Scan for the cell matching the given text and deliver its [X, Y] coordinate at center. 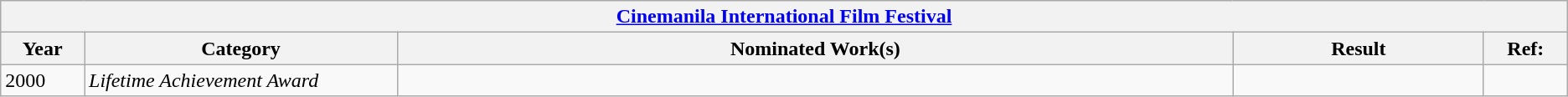
Result [1359, 48]
Lifetime Achievement Award [240, 80]
Cinemanila International Film Festival [784, 17]
Ref: [1525, 48]
2000 [43, 80]
Nominated Work(s) [816, 48]
Year [43, 48]
Category [240, 48]
